Find where the given text appears and provide that cell's center as (X, Y) coordinate. 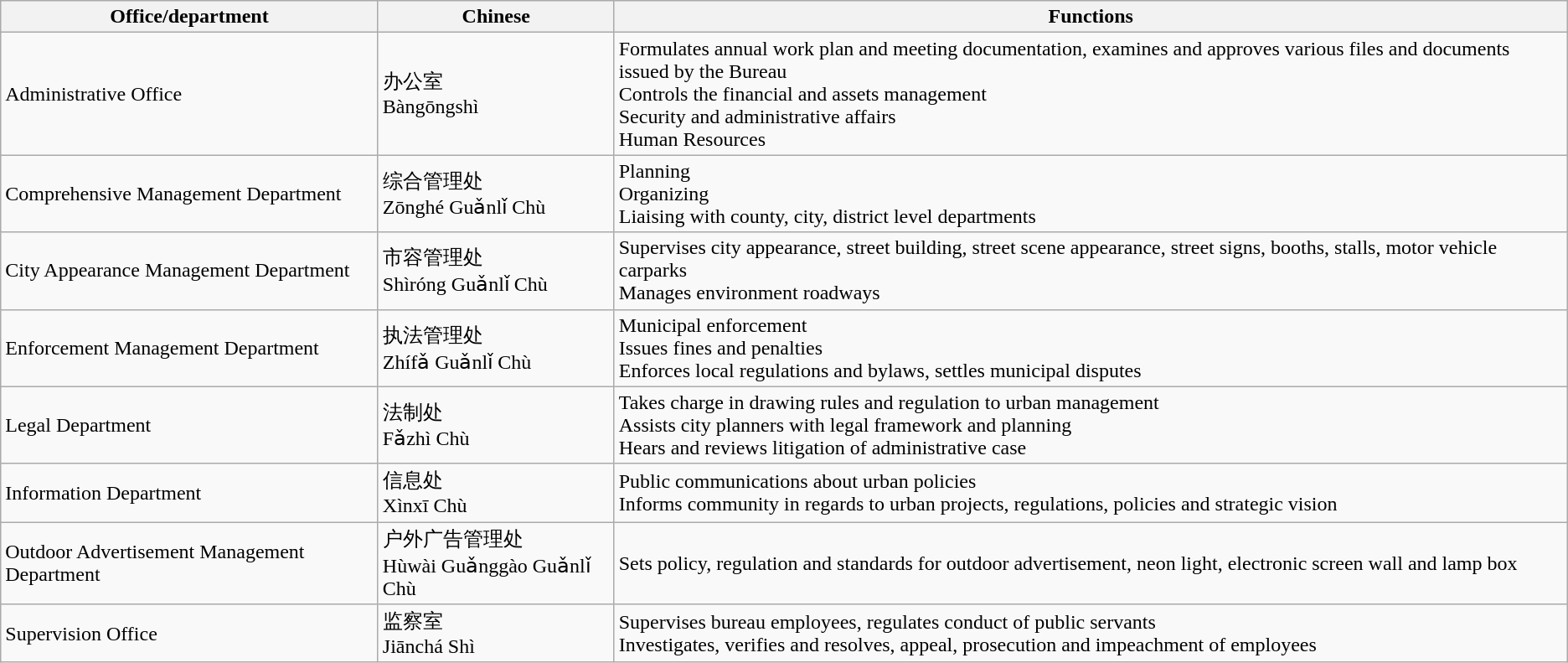
PlanningOrganizing Liaising with county, city, district level departments (1091, 194)
监察室Jiānchá Shì (496, 634)
Supervision Office (189, 634)
Information Department (189, 493)
Enforcement Management Department (189, 348)
Functions (1091, 17)
户外广告管理处Hùwài Guǎnggào Guǎnlǐ Chù (496, 563)
Office/department (189, 17)
综合管理处Zōnghé Guǎnlǐ Chù (496, 194)
Public communications about urban policies Informs community in regards to urban projects, regulations, policies and strategic vision (1091, 493)
Outdoor Advertisement Management Department (189, 563)
执法管理处 Zhífǎ Guǎnlǐ Chù (496, 348)
Administrative Office (189, 94)
办公室Bàngōngshì (496, 94)
法制处Fǎzhì Chù (496, 425)
Sets policy, regulation and standards for outdoor advertisement, neon light, electronic screen wall and lamp box (1091, 563)
Chinese (496, 17)
City Appearance Management Department (189, 271)
Legal Department (189, 425)
市容管理处Shìróng Guǎnlǐ Chù (496, 271)
Municipal enforcementIssues fines and penalties Enforces local regulations and bylaws, settles municipal disputes (1091, 348)
Comprehensive Management Department (189, 194)
信息处Xìnxī Chù (496, 493)
